Locate the cell with the specified text and output its [x, y] center coordinate. 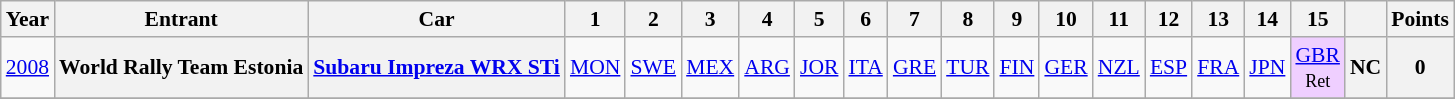
ARG [767, 68]
ESP [1168, 68]
JOR [820, 68]
GRE [914, 68]
10 [1066, 19]
GER [1066, 68]
Entrant [181, 19]
6 [865, 19]
SWE [653, 68]
TUR [968, 68]
GBRRet [1318, 68]
NZL [1119, 68]
2008 [28, 68]
JPN [1267, 68]
9 [1016, 19]
13 [1218, 19]
0 [1420, 68]
12 [1168, 19]
Car [436, 19]
ITA [865, 68]
3 [710, 19]
MEX [710, 68]
7 [914, 19]
4 [767, 19]
Points [1420, 19]
5 [820, 19]
1 [596, 19]
World Rally Team Estonia [181, 68]
Year [28, 19]
NC [1366, 68]
FRA [1218, 68]
2 [653, 19]
MON [596, 68]
8 [968, 19]
11 [1119, 19]
FIN [1016, 68]
Subaru Impreza WRX STi [436, 68]
15 [1318, 19]
14 [1267, 19]
